Extract the [x, y] coordinate from the center of the cell holding the provided text.  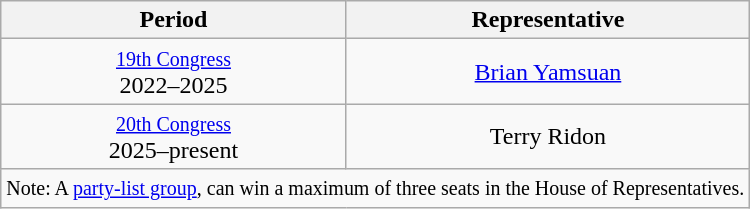
Note: A party-list group, can win a maximum of three seats in the House of Representatives. [376, 188]
20th Congress2025–present [174, 136]
19th Congress2022–2025 [174, 72]
Brian Yamsuan [548, 72]
Representative [548, 20]
Period [174, 20]
Terry Ridon [548, 136]
